Pinpoint the cell where the given text exists, returning its (X, Y) midpoint coordinate. 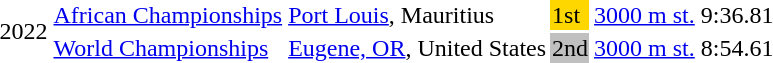
World Championships (168, 48)
1st (570, 15)
Port Louis, Mauritius (418, 15)
African Championships (168, 15)
Eugene, OR, United States (418, 48)
2nd (570, 48)
